Find where the given text appears and provide that cell's center as (X, Y) coordinate. 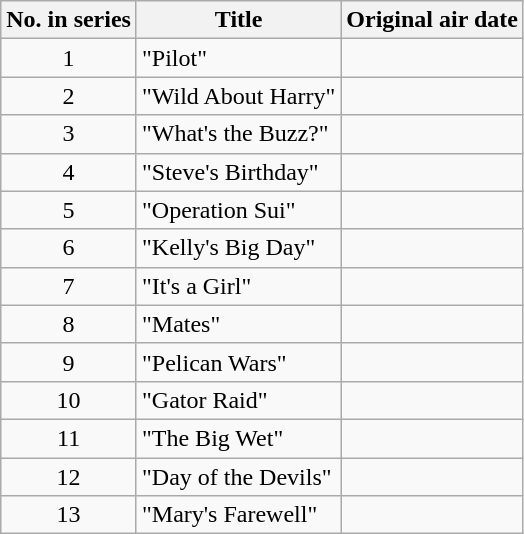
3 (69, 134)
5 (69, 210)
"Mates" (238, 324)
12 (69, 477)
"It's a Girl" (238, 286)
"Operation Sui" (238, 210)
"Day of the Devils" (238, 477)
"What's the Buzz?" (238, 134)
Original air date (432, 20)
"Pelican Wars" (238, 362)
2 (69, 96)
"Kelly's Big Day" (238, 248)
8 (69, 324)
"Pilot" (238, 58)
"Wild About Harry" (238, 96)
13 (69, 515)
Title (238, 20)
9 (69, 362)
"Gator Raid" (238, 400)
4 (69, 172)
11 (69, 438)
6 (69, 248)
1 (69, 58)
No. in series (69, 20)
10 (69, 400)
"Steve's Birthday" (238, 172)
"Mary's Farewell" (238, 515)
7 (69, 286)
"The Big Wet" (238, 438)
